Find where the given text appears and provide that cell's center as [x, y] coordinate. 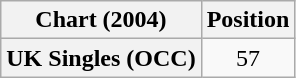
Chart (2004) [101, 20]
57 [248, 58]
Position [248, 20]
UK Singles (OCC) [101, 58]
